Return the (X, Y) coordinate for the center point of the cell that contains the specified text.  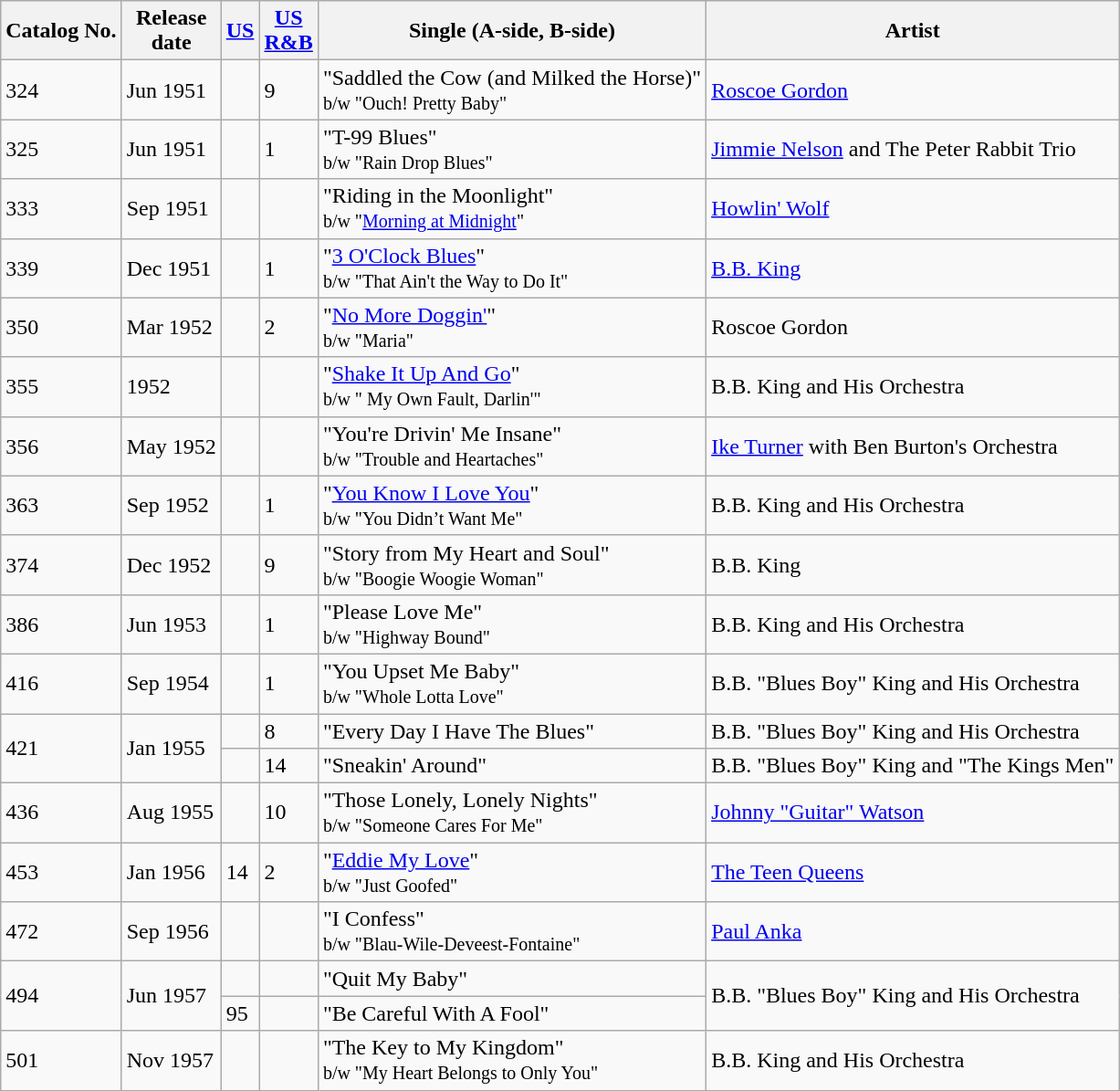
416 (61, 683)
Mar 1952 (172, 327)
Sep 1954 (172, 683)
472 (61, 931)
Sep 1952 (172, 506)
"Story from My Heart and Soul"b/w "Boogie Woogie Woman" (511, 564)
"You're Drivin' Me Insane"b/w "Trouble and Heartaches" (511, 446)
Dec 1951 (172, 268)
"Shake It Up And Go"b/w " My Own Fault, Darlin'" (511, 387)
350 (61, 327)
Sep 1956 (172, 931)
453 (61, 873)
325 (61, 150)
May 1952 (172, 446)
363 (61, 506)
Jun 1957 (172, 996)
"Saddled the Cow (and Milked the Horse)"b/w "Ouch! Pretty Baby" (511, 89)
"Sneakin' Around" (511, 766)
339 (61, 268)
501 (61, 1061)
B.B. "Blues Boy" King and "The Kings Men" (913, 766)
421 (61, 749)
Releasedate (172, 31)
"Eddie My Love"b/w "Just Goofed" (511, 873)
356 (61, 446)
The Teen Queens (913, 873)
"T-99 Blues"b/w "Rain Drop Blues" (511, 150)
"Those Lonely, Lonely Nights"b/w "Someone Cares For Me" (511, 813)
10 (288, 813)
Single (A-side, B-side) (511, 31)
374 (61, 564)
"3 O'Clock Blues"b/w "That Ain't the Way to Do It" (511, 268)
"No More Doggin'"b/w "Maria" (511, 327)
436 (61, 813)
Paul Anka (913, 931)
Artist (913, 31)
355 (61, 387)
Catalog No. (61, 31)
Dec 1952 (172, 564)
Ike Turner with Ben Burton's Orchestra (913, 446)
"You Upset Me Baby"b/w "Whole Lotta Love" (511, 683)
"Be Careful With A Fool" (511, 1013)
Jun 1953 (172, 624)
Sep 1951 (172, 208)
333 (61, 208)
"You Know I Love You"b/w "You Didn’t Want Me" (511, 506)
Nov 1957 (172, 1061)
"Please Love Me"b/w "Highway Bound" (511, 624)
US (240, 31)
Howlin' Wolf (913, 208)
"Riding in the Moonlight"b/w "Morning at Midnight" (511, 208)
1952 (172, 387)
95 (240, 1013)
"Quit My Baby" (511, 979)
"Every Day I Have The Blues" (511, 731)
Johnny "Guitar" Watson (913, 813)
"I Confess"b/w "Blau-Wile-Deveest-Fontaine" (511, 931)
494 (61, 996)
Jimmie Nelson and The Peter Rabbit Trio (913, 150)
324 (61, 89)
USR&B (288, 31)
8 (288, 731)
"The Key to My Kingdom"b/w "My Heart Belongs to Only You" (511, 1061)
Aug 1955 (172, 813)
Jan 1955 (172, 749)
Jan 1956 (172, 873)
386 (61, 624)
